Provide the (X, Y) coordinate of the cell's center where the given text is located.  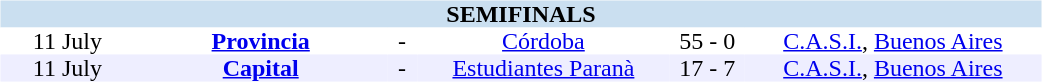
Estudiantes Paranà (544, 68)
17 - 7 (707, 68)
Provincia (260, 42)
55 - 0 (707, 42)
Capital (260, 68)
Córdoba (544, 42)
SEMIFINALS (520, 14)
